Capture the cell that displays the provided text and extract its (x, y) central coordinate. 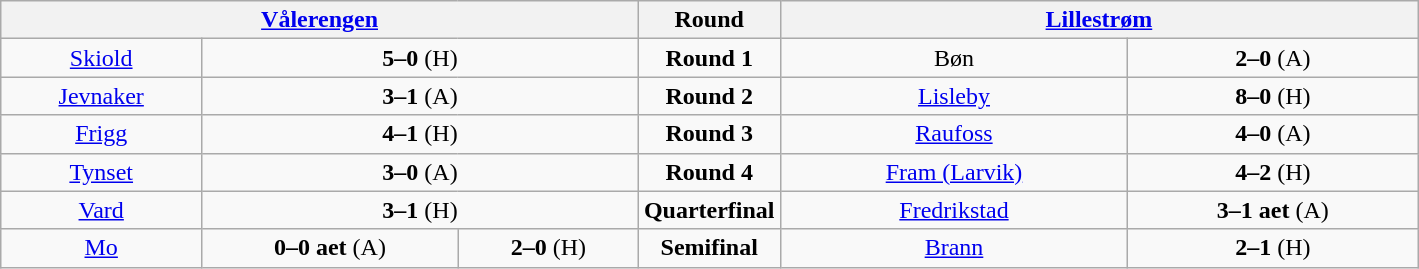
2–0 (A) (1273, 58)
Round (709, 20)
Quarterfinal (709, 210)
Lillestrøm (1099, 20)
Round 3 (709, 134)
8–0 (H) (1273, 96)
3–0 (A) (420, 172)
Fram (Larvik) (954, 172)
4–0 (A) (1273, 134)
3–1 aet (A) (1273, 210)
Skiold (102, 58)
2–1 (H) (1273, 248)
Jevnaker (102, 96)
Fredrikstad (954, 210)
Mo (102, 248)
Round 4 (709, 172)
Raufoss (954, 134)
Bøn (954, 58)
Round 2 (709, 96)
Brann (954, 248)
2–0 (H) (548, 248)
Round 1 (709, 58)
Tynset (102, 172)
Vard (102, 210)
Frigg (102, 134)
4–2 (H) (1273, 172)
3–1 (A) (420, 96)
3–1 (H) (420, 210)
Lisleby (954, 96)
5–0 (H) (420, 58)
Semifinal (709, 248)
0–0 aet (A) (330, 248)
Vålerengen (320, 20)
4–1 (H) (420, 134)
